Capture the cell that displays the provided text and extract its [x, y] central coordinate. 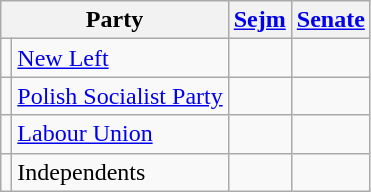
New Left [120, 58]
Sejm [260, 20]
Labour Union [120, 134]
Independents [120, 172]
Polish Socialist Party [120, 96]
Senate [330, 20]
Party [114, 20]
